Find where the given text appears and provide that cell's center as [X, Y] coordinate. 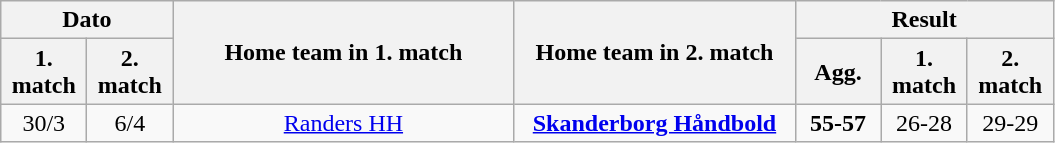
6/4 [130, 123]
Home team in 1. match [344, 52]
29-29 [1010, 123]
55-57 [838, 123]
Agg. [838, 72]
Randers HH [344, 123]
Skanderborg Håndbold [654, 123]
Home team in 2. match [654, 52]
26-28 [924, 123]
30/3 [44, 123]
Result [924, 20]
Dato [87, 20]
